Identify which cell holds the provided text, then report its [x, y] central coordinate. 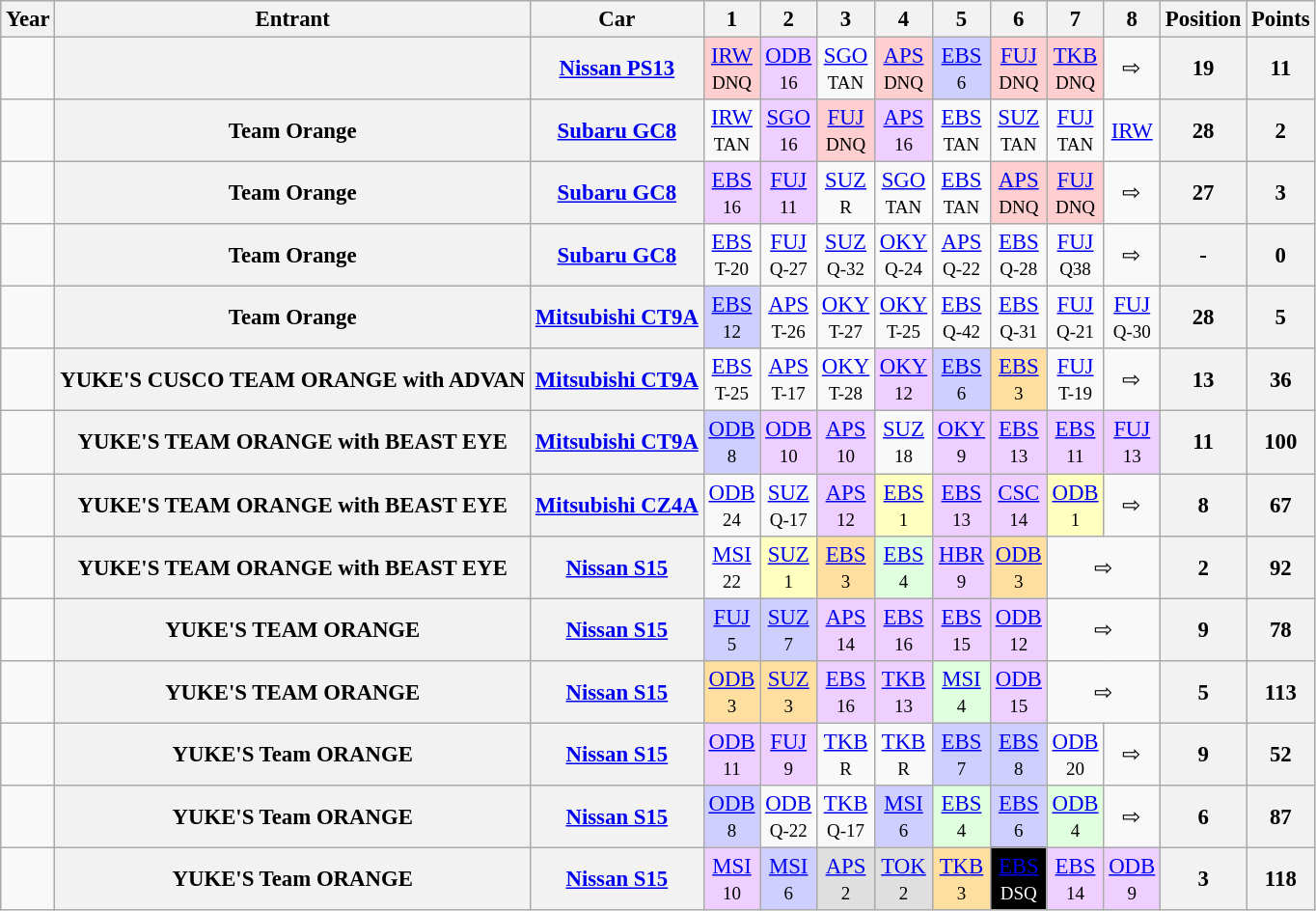
EBST-20 [731, 255]
EBS1 [904, 506]
0 [1281, 255]
ODB15 [1019, 691]
EBSQ-31 [1019, 318]
19 [1204, 69]
EBSQ-42 [961, 318]
36 [1281, 380]
OKYQ-24 [904, 255]
92 [1281, 567]
13 [1204, 380]
SUZQ-32 [846, 255]
APS2 [846, 878]
APST-17 [789, 380]
Position [1204, 19]
ODB9 [1133, 878]
FUJQ-21 [1075, 318]
ODB12 [1019, 629]
87 [1281, 816]
HBR9 [961, 567]
ODB10 [789, 442]
TKBQ-17 [846, 816]
Entrant [293, 19]
IRWTAN [731, 131]
SGO16 [789, 131]
FUJTAN [1075, 131]
APS16 [904, 131]
7 [1075, 19]
OKY9 [961, 442]
FUJ13 [1133, 442]
SUZ7 [789, 629]
SUZ18 [904, 442]
ODB20 [1075, 755]
SUZR [846, 193]
EBSQ-28 [1019, 255]
EBS11 [1075, 442]
EBS12 [731, 318]
MSI4 [961, 691]
ODB1 [1075, 506]
MSI22 [731, 567]
EBS7 [961, 755]
OKYT-28 [846, 380]
ODB4 [1075, 816]
FUJT-19 [1075, 380]
APST-26 [789, 318]
TKB13 [904, 691]
MSI10 [731, 878]
Year [28, 19]
EBS14 [1075, 878]
CSC14 [1019, 506]
APSQ-22 [961, 255]
27 [1204, 193]
APS10 [846, 442]
TKBDNQ [1075, 69]
ODB24 [731, 506]
FUJQ38 [1075, 255]
OKYT-27 [846, 318]
SUZQ-17 [789, 506]
Mitsubishi CZ4A [617, 506]
YUKE'S CUSCO TEAM ORANGE with ADVAN [293, 380]
FUJ9 [789, 755]
FUJQ-27 [789, 255]
IRWDNQ [731, 69]
ODBQ-22 [789, 816]
52 [1281, 755]
APS14 [846, 629]
Points [1281, 19]
113 [1281, 691]
APS12 [846, 506]
FUJ5 [731, 629]
ODB11 [731, 755]
4 [904, 19]
100 [1281, 442]
TKB3 [961, 878]
Car [617, 19]
EBSDSQ [1019, 878]
SUZTAN [1019, 131]
EBS15 [961, 629]
EBST-25 [731, 380]
FUJQ-30 [1133, 318]
78 [1281, 629]
Nissan PS13 [617, 69]
ODB16 [789, 69]
- [1204, 255]
118 [1281, 878]
EBS8 [1019, 755]
OKY12 [904, 380]
1 [731, 19]
SUZ1 [789, 567]
IRW [1133, 131]
FUJ11 [789, 193]
SUZ3 [789, 691]
TOK2 [904, 878]
OKYT-25 [904, 318]
67 [1281, 506]
